Determine the [X, Y] coordinate at the center of the cell enclosing the given text.  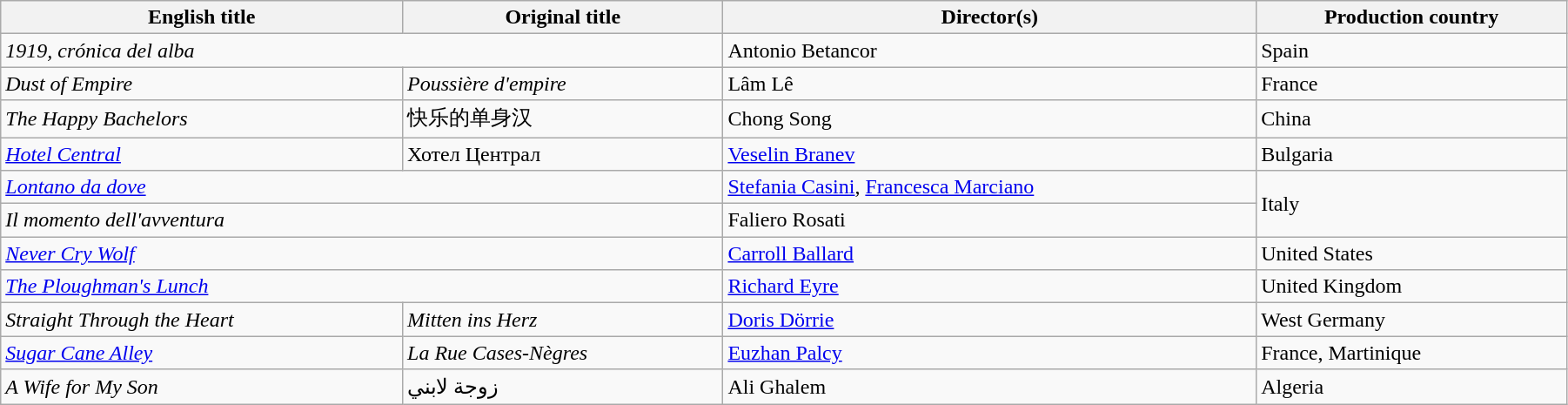
China [1411, 118]
West Germany [1411, 320]
Antonio Betancor [990, 51]
زوجة لابني [563, 387]
Dust of Empire [202, 84]
United Kingdom [1411, 287]
Il momento dell'avventura [362, 220]
La Rue Cases-Nègres [563, 353]
Faliero Rosati [990, 220]
Italy [1411, 204]
Lâm Lê [990, 84]
The Happy Bachelors [202, 118]
United States [1411, 253]
Bulgaria [1411, 154]
Straight Through the Heart [202, 320]
Doris Dörrie [990, 320]
Euzhan Palcy [990, 353]
Algeria [1411, 387]
France [1411, 84]
France, Martinique [1411, 353]
Ali Ghalem [990, 387]
1919, crónica del alba [362, 51]
Sugar Cane Alley [202, 353]
The Ploughman's Lunch [362, 287]
Lontano da dove [362, 187]
Stefania Casini, Francesca Marciano [990, 187]
快乐的单身汉 [563, 118]
Richard Eyre [990, 287]
English title [202, 17]
Carroll Ballard [990, 253]
Hotel Central [202, 154]
Chong Song [990, 118]
Director(s) [990, 17]
Production country [1411, 17]
Poussière d'empire [563, 84]
A Wife for My Son [202, 387]
Хотел Централ [563, 154]
Never Cry Wolf [362, 253]
Mitten ins Herz [563, 320]
Spain [1411, 51]
Veselin Branev [990, 154]
Original title [563, 17]
